Output the [x, y] coordinate of the center of the cell containing the given text.  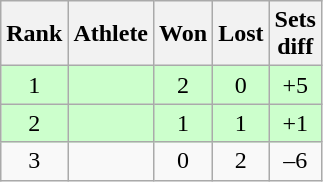
Setsdiff [295, 34]
–6 [295, 161]
+1 [295, 123]
Rank [34, 34]
Lost [241, 34]
3 [34, 161]
Won [184, 34]
+5 [295, 85]
Athlete [111, 34]
